Identify which cell holds the provided text, then report its [X, Y] central coordinate. 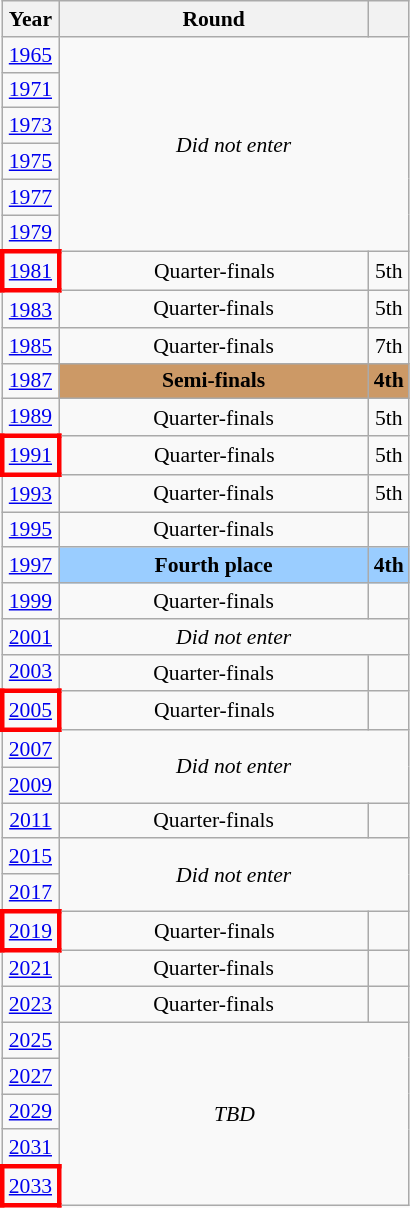
1997 [30, 566]
1971 [30, 90]
2021 [30, 968]
2025 [30, 1041]
Round [214, 19]
1999 [30, 601]
TBD [234, 1114]
Year [30, 19]
2005 [30, 712]
1981 [30, 272]
2011 [30, 821]
1991 [30, 456]
1965 [30, 55]
Semi-finals [214, 381]
1985 [30, 346]
2027 [30, 1076]
1987 [30, 381]
2019 [30, 930]
2029 [30, 1112]
2015 [30, 857]
2003 [30, 672]
1975 [30, 162]
2031 [30, 1148]
2009 [30, 785]
1979 [30, 234]
Fourth place [214, 566]
1989 [30, 418]
2001 [30, 637]
1983 [30, 310]
1995 [30, 530]
1973 [30, 126]
1977 [30, 197]
2023 [30, 1005]
7th [389, 346]
2033 [30, 1186]
1993 [30, 494]
2017 [30, 892]
2007 [30, 748]
